Provide the [X, Y] coordinate of the cell's center where the given text is located.  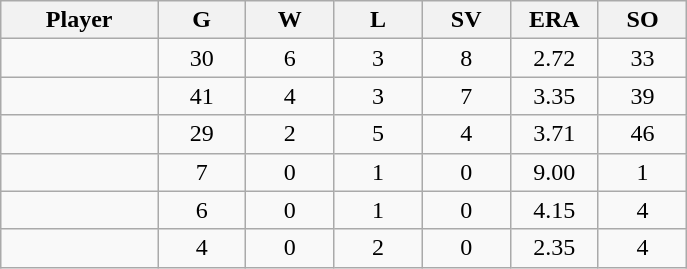
46 [642, 134]
2.72 [554, 58]
29 [202, 134]
5 [378, 134]
G [202, 20]
8 [466, 58]
Player [80, 20]
39 [642, 96]
30 [202, 58]
41 [202, 96]
33 [642, 58]
SV [466, 20]
ERA [554, 20]
W [290, 20]
4.15 [554, 210]
3.71 [554, 134]
L [378, 20]
3.35 [554, 96]
SO [642, 20]
2.35 [554, 248]
9.00 [554, 172]
